Determine the [X, Y] coordinate at the center of the cell enclosing the given text.  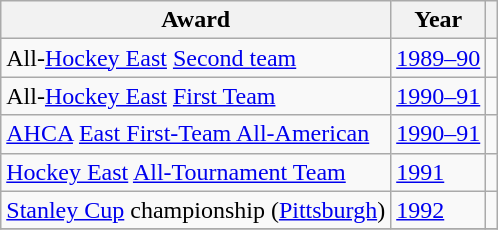
All-Hockey East First Team [196, 96]
All-Hockey East Second team [196, 58]
Year [438, 20]
1991 [438, 172]
Hockey East All-Tournament Team [196, 172]
1992 [438, 210]
AHCA East First-Team All-American [196, 134]
Stanley Cup championship (Pittsburgh) [196, 210]
1989–90 [438, 58]
Award [196, 20]
